Output the [X, Y] coordinate of the center of the cell containing the given text.  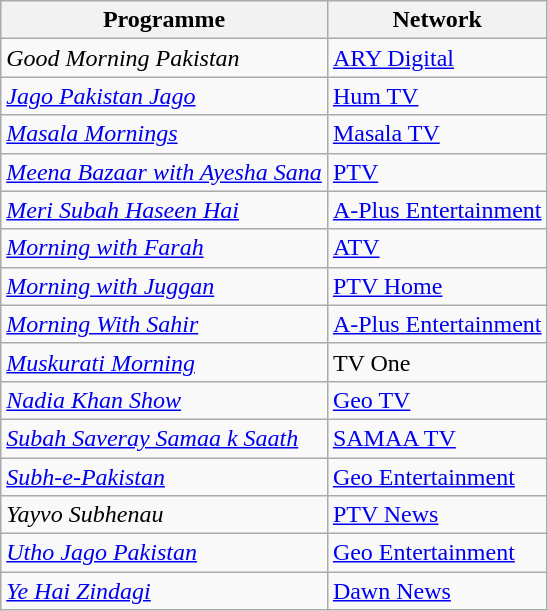
Ye Hai Zindagi [164, 591]
Muskurati Morning [164, 362]
Network [437, 20]
Geo TV [437, 400]
Subah Saveray Samaa k Saath [164, 438]
PTV News [437, 515]
TV One [437, 362]
SAMAA TV [437, 438]
Morning with Farah [164, 248]
Hum TV [437, 96]
ATV [437, 248]
Dawn News [437, 591]
Programme [164, 20]
PTV [437, 172]
ARY Digital [437, 58]
Masala Mornings [164, 134]
Morning with Juggan [164, 286]
Good Morning Pakistan [164, 58]
PTV Home [437, 286]
Nadia Khan Show [164, 400]
Subh-e-Pakistan [164, 477]
Morning With Sahir [164, 324]
Jago Pakistan Jago [164, 96]
Yayvo Subhenau [164, 515]
Masala TV [437, 134]
Utho Jago Pakistan [164, 553]
Meri Subah Haseen Hai [164, 210]
Meena Bazaar with Ayesha Sana [164, 172]
